For the text-containing cell, return its midpoint in (x, y) coordinate format. 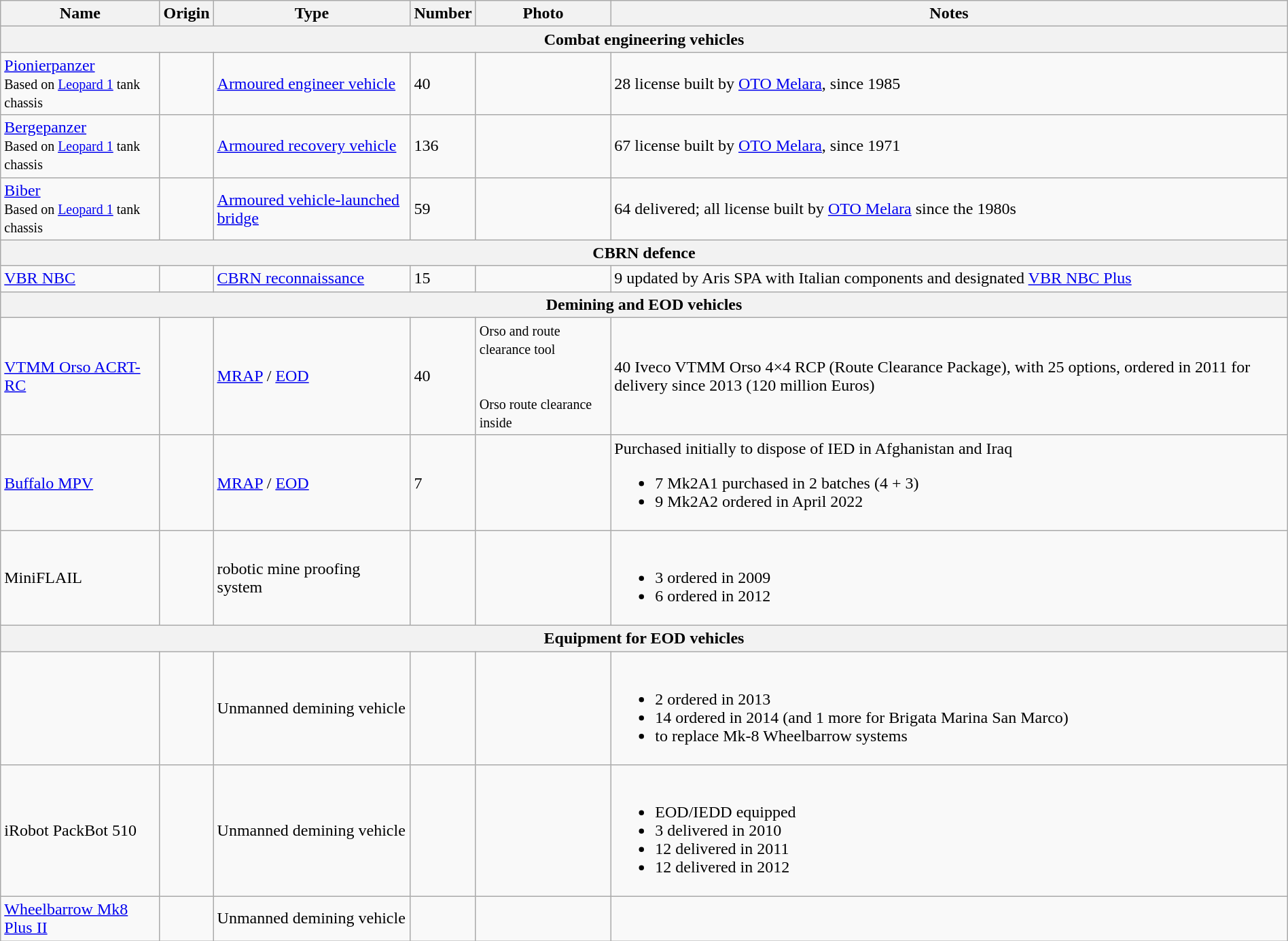
40 Iveco VTMM Orso 4×4 RCP (Route Clearance Package), with 25 options, ordered in 2011 for delivery since 2013 (120 million Euros) (949, 376)
Purchased initially to dispose of IED in Afghanistan and Iraq7 Mk2A1 purchased in 2 batches (4 + 3)9 Mk2A2 ordered in April 2022 (949, 482)
EOD/IEDD equipped3 delivered in 201012 delivered in 201112 delivered in 2012 (949, 831)
Equipment for EOD vehicles (644, 638)
Number (443, 14)
VTMM Orso ACRT-RC (80, 376)
Demining and EOD vehicles (644, 304)
Wheelbarrow Mk8 Plus II (80, 919)
Type (312, 14)
67 license built by OTO Melara, since 1971 (949, 146)
Orso and route clearance toolOrso route clearance inside (543, 376)
Name (80, 14)
64 delivered; all license built by OTO Melara since the 1980s (949, 209)
CBRN defence (644, 253)
Buffalo MPV (80, 482)
VBR NBC (80, 279)
Armoured vehicle-launched bridge (312, 209)
2 ordered in 201314 ordered in 2014 (and 1 more for Brigata Marina San Marco)to replace Mk-8 Wheelbarrow systems (949, 708)
15 (443, 279)
136 (443, 146)
iRobot PackBot 510 (80, 831)
CBRN reconnaissance (312, 279)
MiniFLAIL (80, 578)
Origin (186, 14)
Notes (949, 14)
Photo (543, 14)
3 ordered in 20096 ordered in 2012 (949, 578)
9 updated by Aris SPA with Italian components and designated VBR NBC Plus (949, 279)
BiberBased on Leopard 1 tank chassis (80, 209)
Armoured recovery vehicle (312, 146)
BergepanzerBased on Leopard 1 tank chassis (80, 146)
7 (443, 482)
28 license built by OTO Melara, since 1985 (949, 84)
Combat engineering vehicles (644, 39)
robotic mine proofing system (312, 578)
Armoured engineer vehicle (312, 84)
59 (443, 209)
PionierpanzerBased on Leopard 1 tank chassis (80, 84)
